Identify which cell holds the provided text, then report its (x, y) central coordinate. 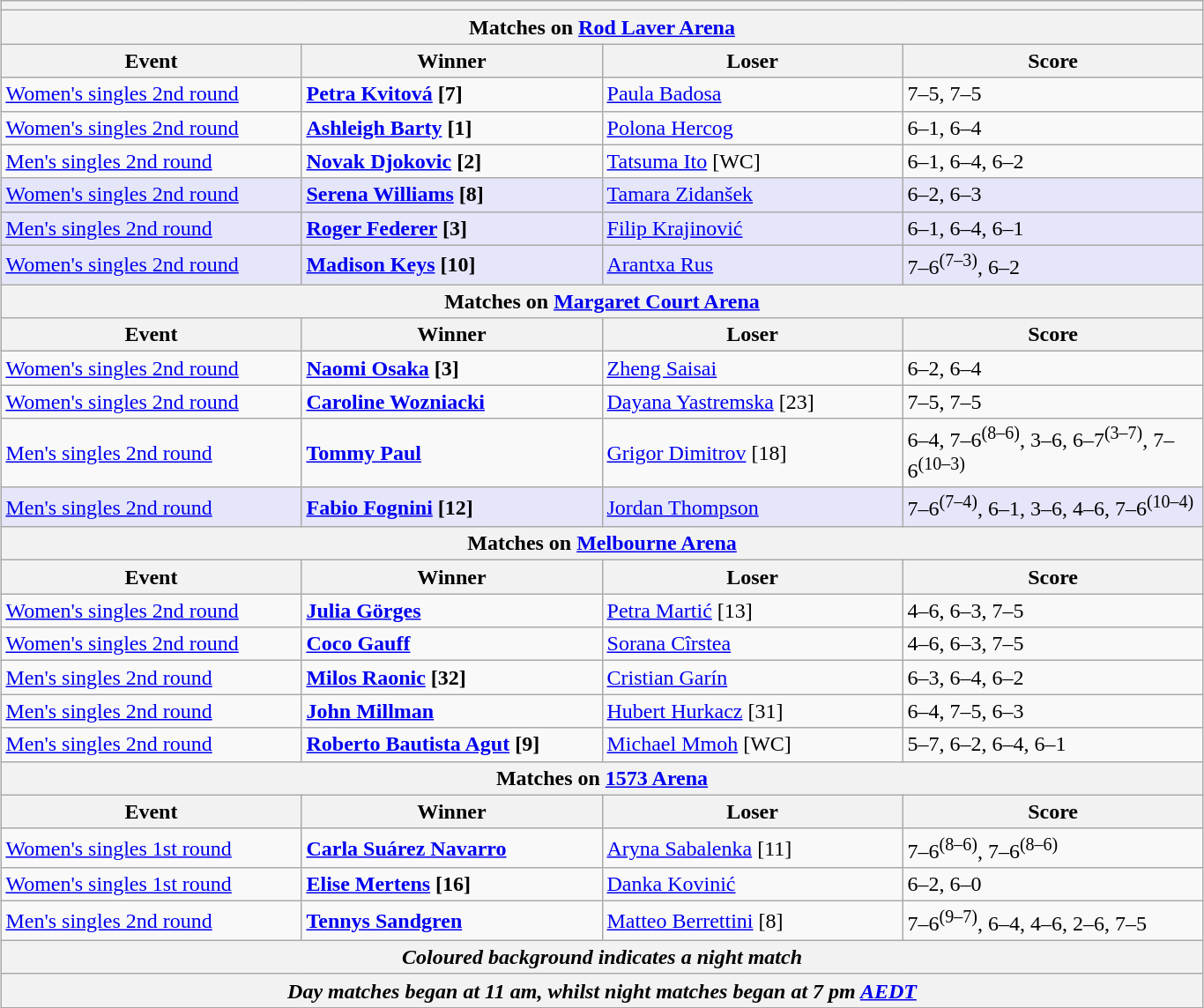
Fabio Fognini [12] (451, 508)
Michael Mmoh [WC] (753, 745)
Carla Suárez Navarro (451, 848)
Dayana Yastremska [23] (753, 402)
Novak Djokovic [2] (451, 161)
Tamara Zidanšek (753, 195)
John Millman (451, 711)
Cristian Garín (753, 678)
6–2, 6–4 (1052, 368)
6–1, 6–4, 6–1 (1052, 228)
Madison Keys [10] (451, 264)
Aryna Sabalenka [11] (753, 848)
Elise Mertens [16] (451, 885)
6–4, 7–6(8–6), 3–6, 6–7(3–7), 7–6(10–3) (1052, 453)
6–3, 6–4, 6–2 (1052, 678)
Paula Badosa (753, 94)
7–6(9–7), 6–4, 4–6, 2–6, 7–5 (1052, 922)
Tennys Sandgren (451, 922)
Zheng Saisai (753, 368)
6–1, 6–4, 6–2 (1052, 161)
Arantxa Rus (753, 264)
Matteo Berrettini [8] (753, 922)
Julia Görges (451, 611)
Caroline Wozniacki (451, 402)
Roberto Bautista Agut [9] (451, 745)
Coloured background indicates a night match (602, 957)
Matches on Rod Laver Arena (602, 27)
Polona Hercog (753, 128)
Matches on Melbourne Arena (602, 544)
Coco Gauff (451, 644)
Filip Krajinović (753, 228)
Petra Kvitová [7] (451, 94)
7–6(7–4), 6–1, 3–6, 4–6, 7–6(10–4) (1052, 508)
Petra Martić [13] (753, 611)
Tommy Paul (451, 453)
7–6(8–6), 7–6(8–6) (1052, 848)
Roger Federer [3] (451, 228)
Hubert Hurkacz [31] (753, 711)
5–7, 6–2, 6–4, 6–1 (1052, 745)
Tatsuma Ito [WC] (753, 161)
Naomi Osaka [3] (451, 368)
Grigor Dimitrov [18] (753, 453)
Serena Williams [8] (451, 195)
Danka Kovinić (753, 885)
6–2, 6–3 (1052, 195)
Day matches began at 11 am, whilst night matches began at 7 pm AEDT (602, 990)
6–2, 6–0 (1052, 885)
Milos Raonic [32] (451, 678)
Sorana Cîrstea (753, 644)
Matches on Margaret Court Arena (602, 301)
7–6(7–3), 6–2 (1052, 264)
6–4, 7–5, 6–3 (1052, 711)
Ashleigh Barty [1] (451, 128)
Matches on 1573 Arena (602, 778)
Jordan Thompson (753, 508)
6–1, 6–4 (1052, 128)
